Provide the (X, Y) coordinate of the cell's center where the given text is located.  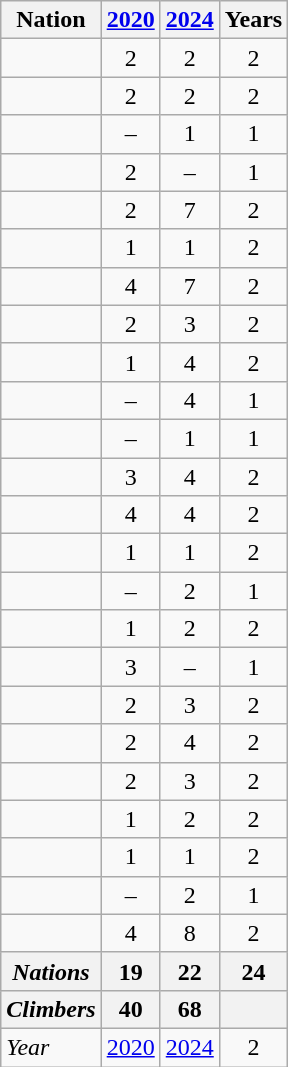
40 (130, 1009)
22 (190, 971)
Years (253, 20)
24 (253, 971)
Year (51, 1047)
Climbers (51, 1009)
Nations (51, 971)
8 (190, 933)
68 (190, 1009)
19 (130, 971)
Nation (51, 20)
